Output the (X, Y) coordinate of the center of the cell containing the given text.  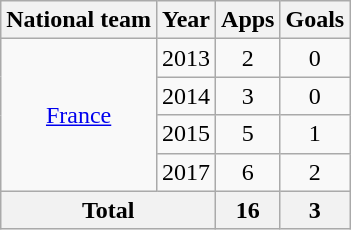
2014 (186, 96)
Apps (248, 20)
National team (79, 20)
2015 (186, 134)
6 (248, 172)
2013 (186, 58)
Goals (315, 20)
Year (186, 20)
16 (248, 210)
5 (248, 134)
France (79, 115)
2017 (186, 172)
1 (315, 134)
Total (108, 210)
